From the cell containing the given text, extract its center point as (x, y) coordinate. 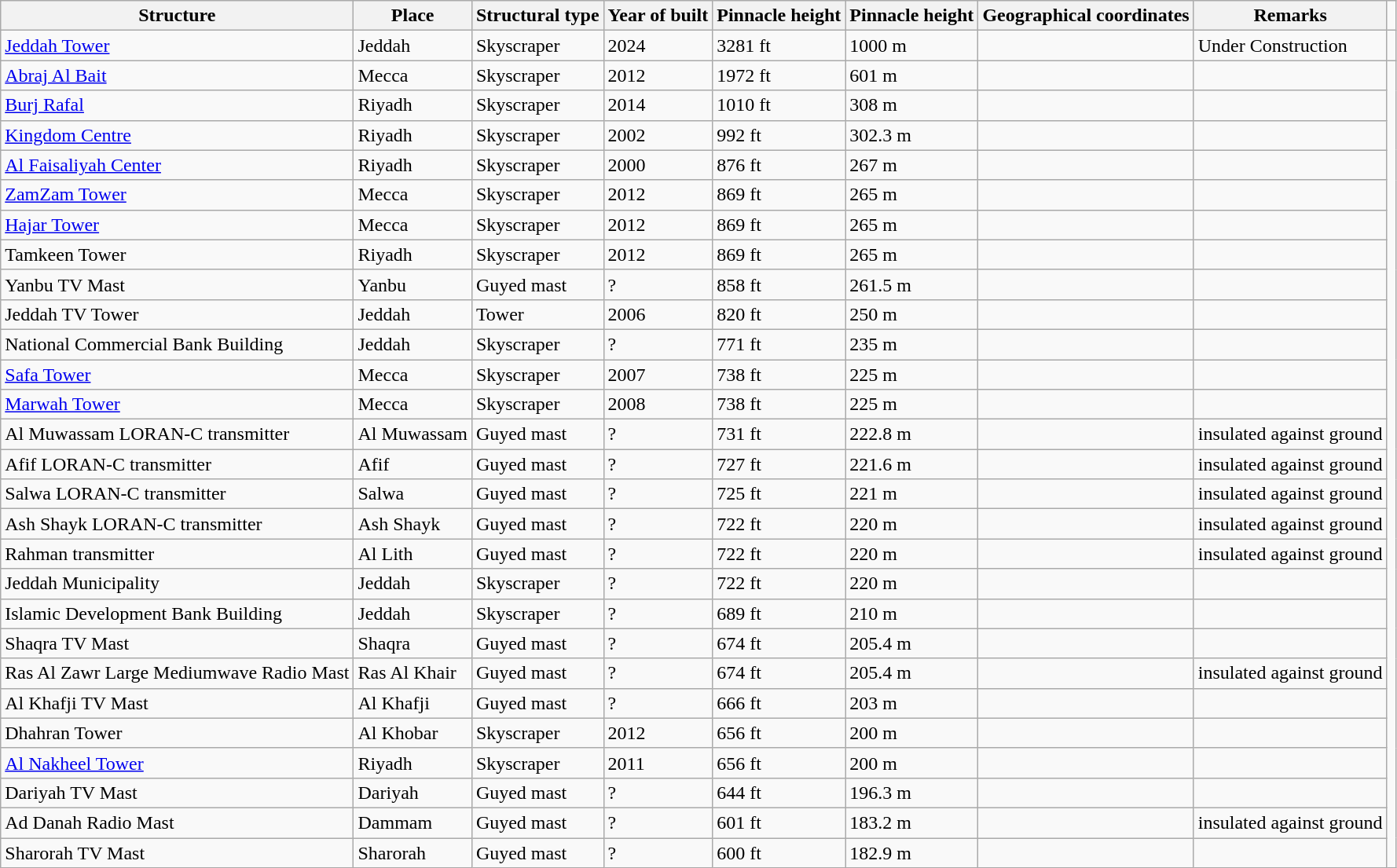
1010 ft (779, 105)
Ras Al Khair (412, 673)
267 m (911, 165)
Sharorah (412, 852)
Geographical coordinates (1086, 16)
Jeddah Tower (178, 46)
Islamic Development Bank Building (178, 613)
600 ft (779, 852)
Abraj Al Bait (178, 75)
Dariyah (412, 793)
992 ft (779, 135)
2024 (658, 46)
2000 (658, 165)
210 m (911, 613)
Safa Tower (178, 375)
731 ft (779, 434)
Dhahran Tower (178, 733)
Dariyah TV Mast (178, 793)
Burj Rafal (178, 105)
235 m (911, 344)
666 ft (779, 703)
601 ft (779, 822)
Under Construction (1290, 46)
250 m (911, 314)
3281 ft (779, 46)
302.3 m (911, 135)
771 ft (779, 344)
182.9 m (911, 852)
ZamZam Tower (178, 195)
Tower (537, 314)
261.5 m (911, 284)
876 ft (779, 165)
2002 (658, 135)
Ash Shayk (412, 524)
196.3 m (911, 793)
Al Khobar (412, 733)
Afif LORAN-C transmitter (178, 464)
Al Lith (412, 554)
Tamkeen Tower (178, 255)
689 ft (779, 613)
Ad Danah Radio Mast (178, 822)
Jeddah TV Tower (178, 314)
Sharorah TV Mast (178, 852)
2007 (658, 375)
Al Faisaliyah Center (178, 165)
Al Muwassam LORAN-C transmitter (178, 434)
308 m (911, 105)
2006 (658, 314)
Yanbu (412, 284)
221 m (911, 494)
644 ft (779, 793)
Place (412, 16)
858 ft (779, 284)
203 m (911, 703)
1000 m (911, 46)
2014 (658, 105)
Al Muwassam (412, 434)
2011 (658, 763)
1972 ft (779, 75)
Al Khafji (412, 703)
Kingdom Centre (178, 135)
Hajar Tower (178, 225)
183.2 m (911, 822)
Salwa LORAN-C transmitter (178, 494)
Ash Shayk LORAN-C transmitter (178, 524)
Structural type (537, 16)
725 ft (779, 494)
Ras Al Zawr Large Mediumwave Radio Mast (178, 673)
Al Khafji TV Mast (178, 703)
727 ft (779, 464)
Salwa (412, 494)
2008 (658, 405)
National Commercial Bank Building (178, 344)
601 m (911, 75)
Remarks (1290, 16)
Dammam (412, 822)
Structure (178, 16)
Marwah Tower (178, 405)
Year of built (658, 16)
222.8 m (911, 434)
Shaqra (412, 643)
Yanbu TV Mast (178, 284)
221.6 m (911, 464)
Shaqra TV Mast (178, 643)
Rahman transmitter (178, 554)
820 ft (779, 314)
Jeddah Municipality (178, 584)
Al Nakheel Tower (178, 763)
Afif (412, 464)
